Return the [x, y] coordinate for the center point of the cell that contains the specified text.  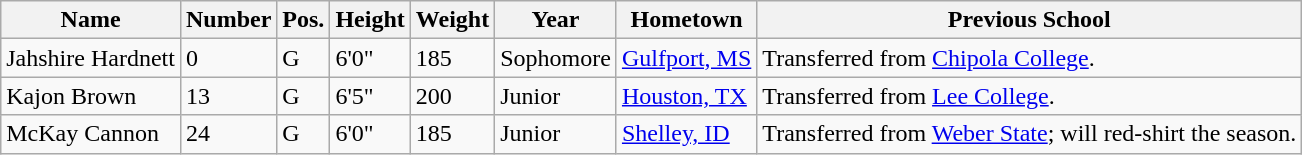
McKay Cannon [91, 134]
Hometown [686, 20]
Gulfport, MS [686, 58]
Shelley, ID [686, 134]
Height [370, 20]
Transferred from Lee College. [1030, 96]
6'5" [370, 96]
Year [556, 20]
Transferred from Weber State; will red-shirt the season. [1030, 134]
Jahshire Hardnett [91, 58]
Previous School [1030, 20]
Transferred from Chipola College. [1030, 58]
Sophomore [556, 58]
Name [91, 20]
200 [452, 96]
Weight [452, 20]
24 [228, 134]
Pos. [304, 20]
13 [228, 96]
Kajon Brown [91, 96]
Houston, TX [686, 96]
Number [228, 20]
0 [228, 58]
